For the text-containing cell, return its midpoint in (X, Y) coordinate format. 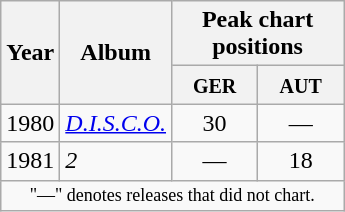
2 (116, 161)
Year (30, 52)
30 (215, 123)
1981 (30, 161)
Peak chart positions (258, 34)
1980 (30, 123)
AUT (301, 85)
"—" denotes releases that did not chart. (172, 196)
GER (215, 85)
18 (301, 161)
Album (116, 52)
D.I.S.C.O. (116, 123)
